Search for the cell housing the specified text and yield its [x, y] center coordinate. 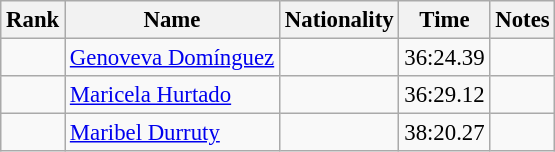
36:29.12 [444, 95]
36:24.39 [444, 58]
Nationality [338, 20]
Name [172, 20]
Notes [522, 20]
Time [444, 20]
38:20.27 [444, 133]
Maricela Hurtado [172, 95]
Rank [33, 20]
Genoveva Domínguez [172, 58]
Maribel Durruty [172, 133]
